Extract the [X, Y] coordinate from the center of the cell holding the provided text.  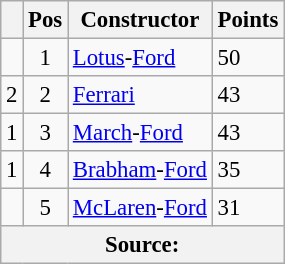
March-Ford [140, 133]
31 [248, 208]
Pos [46, 20]
Source: [142, 245]
Points [248, 20]
50 [248, 58]
Brabham-Ford [140, 170]
3 [46, 133]
5 [46, 208]
Constructor [140, 20]
McLaren-Ford [140, 208]
35 [248, 170]
Ferrari [140, 95]
Lotus-Ford [140, 58]
4 [46, 170]
